Detect which cell encompasses the target text, then output its [x, y] center coordinate. 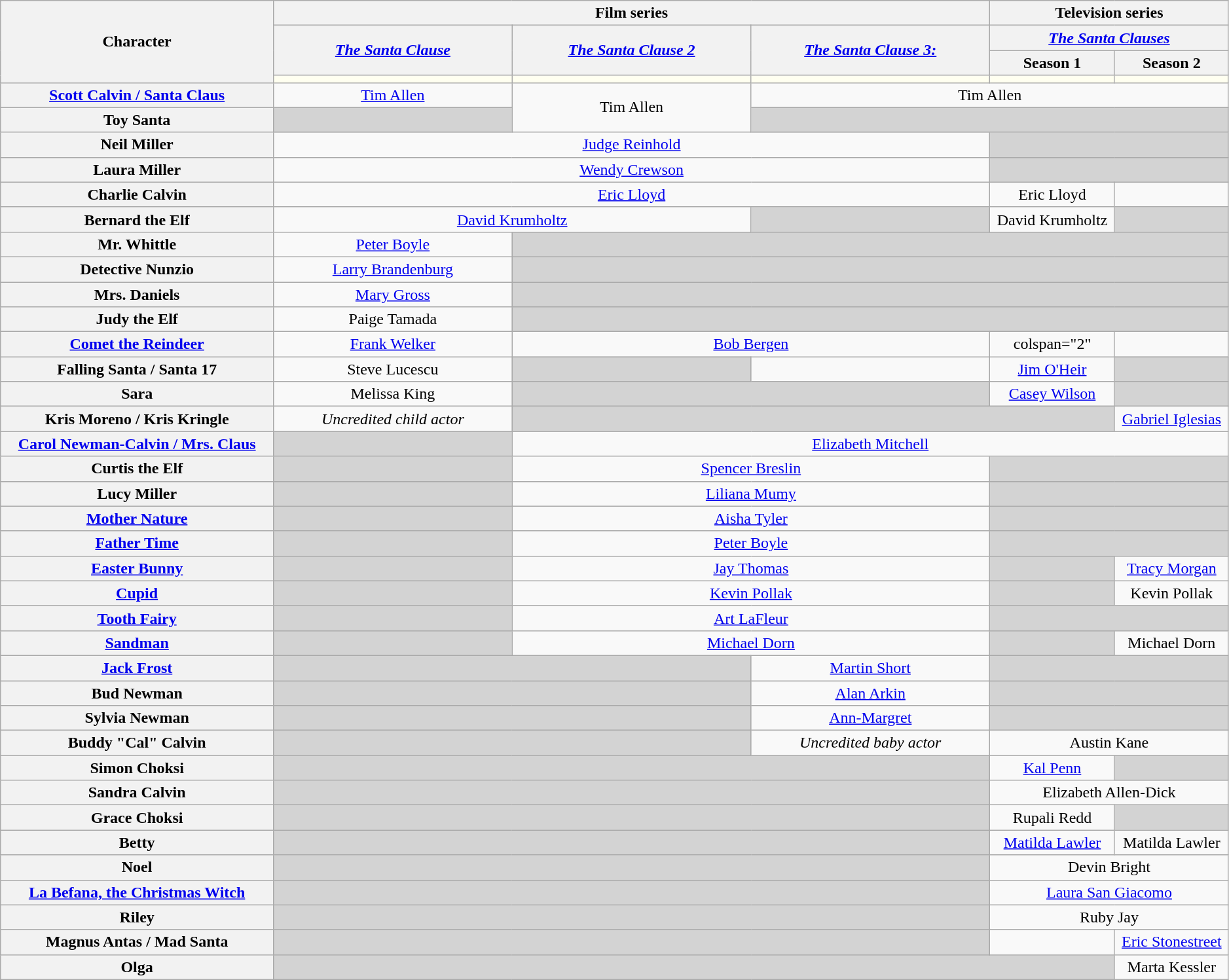
Casey Wilson [1053, 394]
Falling Santa / Santa 17 [138, 369]
Simon Choksi [138, 768]
Mr. Whittle [138, 244]
Elizabeth Allen-Dick [1109, 793]
Season 1 [1053, 63]
Sandra Calvin [138, 793]
Lucy Miller [138, 494]
Scott Calvin / Santa Claus [138, 95]
Bob Bergen [750, 344]
Spencer Breslin [750, 469]
Comet the Reindeer [138, 344]
Season 2 [1171, 63]
The Santa Clause 3: [871, 50]
Curtis the Elf [138, 469]
Sylvia Newman [138, 718]
Carol Newman-Calvin / Mrs. Claus [138, 444]
Tracy Morgan [1171, 568]
Judge Reinhold [632, 145]
La Befana, the Christmas Witch [138, 892]
Detective Nunzio [138, 269]
Liliana Mumy [750, 494]
Frank Welker [393, 344]
Ann-Margret [871, 718]
The Santa Clauses [1109, 38]
Jack Frost [138, 668]
Uncredited baby actor [871, 743]
Jay Thomas [750, 568]
Bud Newman [138, 693]
Judy the Elf [138, 319]
Buddy "Cal" Calvin [138, 743]
The Santa Clause [393, 50]
Ruby Jay [1109, 917]
Television series [1109, 13]
Austin Kane [1109, 743]
Neil Miller [138, 145]
Paige Tamada [393, 319]
Elizabeth Mitchell [870, 444]
Wendy Crewson [632, 170]
Eric Stonestreet [1171, 942]
Gabriel Iglesias [1171, 419]
Martin Short [871, 668]
Devin Bright [1109, 867]
Olga [138, 967]
Laura San Giacomo [1109, 892]
Alan Arkin [871, 693]
Mary Gross [393, 294]
Mother Nature [138, 518]
Grace Choksi [138, 818]
Jim O'Heir [1053, 369]
Riley [138, 917]
Art LaFleur [750, 618]
Magnus Antas / Mad Santa [138, 942]
Cupid [138, 593]
Sandman [138, 643]
Noel [138, 867]
Kal Penn [1053, 768]
Film series [632, 13]
Uncredited child actor [393, 419]
Melissa King [393, 394]
The Santa Clause 2 [631, 50]
Easter Bunny [138, 568]
Steve Lucescu [393, 369]
Sara [138, 394]
Character [138, 42]
Aisha Tyler [750, 518]
Marta Kessler [1171, 967]
Tooth Fairy [138, 618]
Bernard the Elf [138, 219]
Betty [138, 843]
Kris Moreno / Kris Kringle [138, 419]
Toy Santa [138, 120]
Laura Miller [138, 170]
Mrs. Daniels [138, 294]
Larry Brandenburg [393, 269]
Rupali Redd [1053, 818]
Charlie Calvin [138, 194]
colspan="2" [1053, 344]
Father Time [138, 543]
